Return the (X, Y) coordinate for the center point of the cell that contains the specified text.  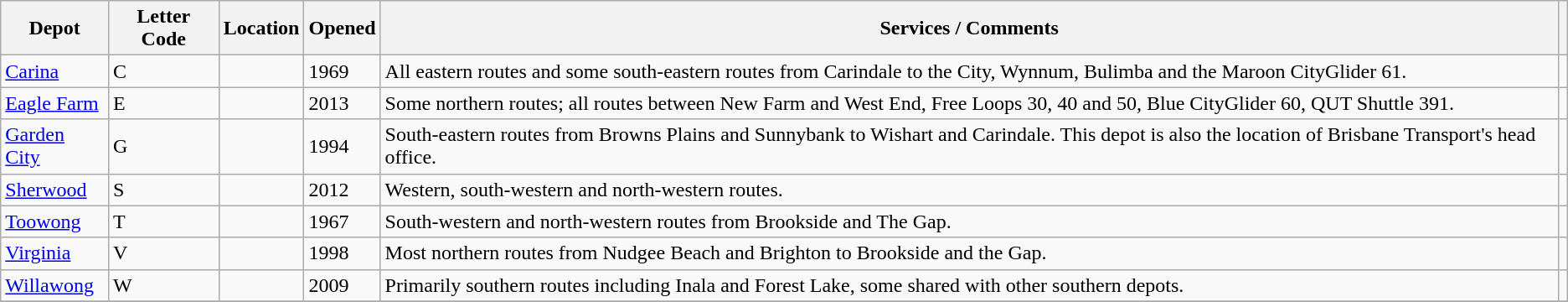
Location (261, 29)
South-eastern routes from Browns Plains and Sunnybank to Wishart and Carindale. This depot is also the location of Brisbane Transport's head office. (969, 146)
Primarily southern routes including Inala and Forest Lake, some shared with other southern depots. (969, 285)
Carina (55, 71)
2012 (342, 190)
2009 (342, 285)
1998 (342, 253)
1967 (342, 221)
V (163, 253)
South-western and north-western routes from Brookside and The Gap. (969, 221)
S (163, 190)
All eastern routes and some south-eastern routes from Carindale to the City, Wynnum, Bulimba and the Maroon CityGlider 61. (969, 71)
Sherwood (55, 190)
Services / Comments (969, 29)
Most northern routes from Nudgee Beach and Brighton to Brookside and the Gap. (969, 253)
Virginia (55, 253)
Eagle Farm (55, 103)
2013 (342, 103)
Some northern routes; all routes between New Farm and West End, Free Loops 30, 40 and 50, Blue CityGlider 60, QUT Shuttle 391. (969, 103)
Western, south-western and north-western routes. (969, 190)
E (163, 103)
Garden City (55, 146)
Willawong (55, 285)
1994 (342, 146)
Letter Code (163, 29)
Toowong (55, 221)
W (163, 285)
Opened (342, 29)
1969 (342, 71)
G (163, 146)
T (163, 221)
C (163, 71)
Depot (55, 29)
